Search for the cell housing the specified text and yield its [X, Y] center coordinate. 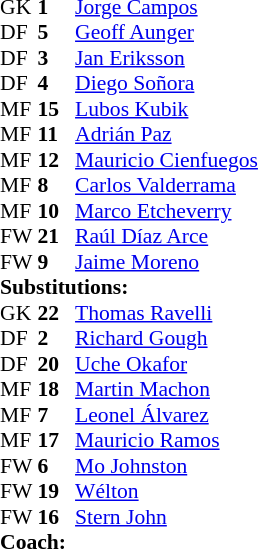
Carlos Valderrama [166, 185]
Adrián Paz [166, 135]
8 [57, 185]
Mauricio Ramos [166, 441]
18 [57, 389]
11 [57, 135]
16 [57, 517]
Leonel Álvarez [166, 415]
22 [57, 313]
9 [57, 262]
15 [57, 109]
Substitutions: [129, 287]
Martin Machon [166, 389]
10 [57, 211]
Thomas Ravelli [166, 313]
Raúl Díaz Arce [166, 237]
GK [19, 313]
Marco Etcheverry [166, 211]
Wélton [166, 491]
Mauricio Cienfuegos [166, 160]
Stern John [166, 517]
Geoff Aunger [166, 33]
3 [57, 58]
Uche Okafor [166, 364]
19 [57, 491]
Lubos Kubik [166, 109]
Mo Johnston [166, 466]
Jaime Moreno [166, 262]
Diego Soñora [166, 83]
4 [57, 83]
12 [57, 160]
6 [57, 466]
2 [57, 339]
17 [57, 441]
7 [57, 415]
20 [57, 364]
Richard Gough [166, 339]
21 [57, 237]
5 [57, 33]
Jan Eriksson [166, 58]
